Capture the cell that displays the provided text and extract its [x, y] central coordinate. 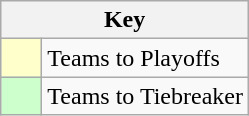
Key [125, 20]
Teams to Tiebreaker [146, 96]
Teams to Playoffs [146, 58]
